Scan for the cell matching the given text and deliver its [x, y] coordinate at center. 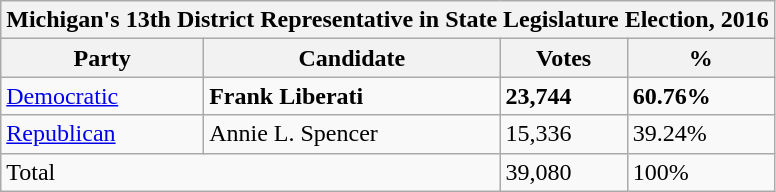
Votes [564, 58]
100% [700, 172]
Michigan's 13th District Representative in State Legislature Election, 2016 [388, 20]
Frank Liberati [352, 96]
% [700, 58]
Democratic [102, 96]
39.24% [700, 134]
60.76% [700, 96]
15,336 [564, 134]
Party [102, 58]
Republican [102, 134]
Annie L. Spencer [352, 134]
Candidate [352, 58]
Total [250, 172]
23,744 [564, 96]
39,080 [564, 172]
